Determine the (x, y) coordinate at the center of the cell enclosing the given text.  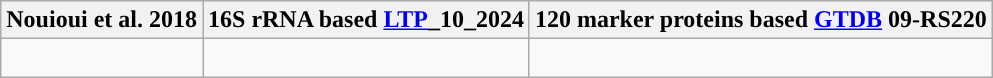
16S rRNA based LTP_10_2024 (366, 20)
120 marker proteins based GTDB 09-RS220 (760, 20)
Nouioui et al. 2018 (102, 20)
